Return (X, Y) of the center of cell containing provided text 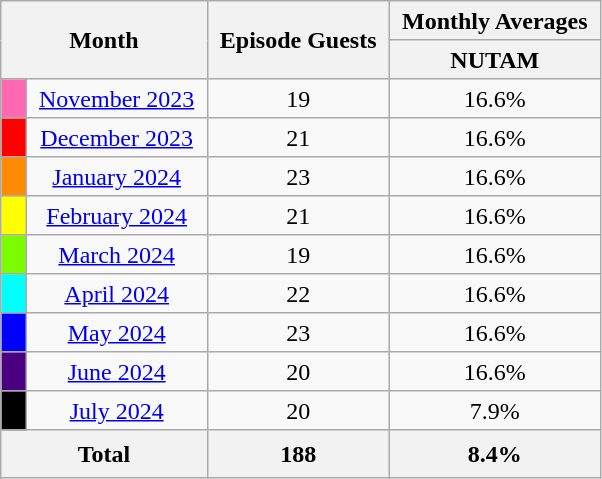
NUTAM (494, 60)
Total (104, 454)
January 2024 (116, 176)
June 2024 (116, 372)
7.9% (494, 410)
Month (104, 40)
November 2023 (116, 98)
Monthly Averages (494, 20)
March 2024 (116, 254)
December 2023 (116, 138)
April 2024 (116, 294)
February 2024 (116, 216)
188 (298, 454)
22 (298, 294)
July 2024 (116, 410)
May 2024 (116, 332)
Episode Guests (298, 40)
8.4% (494, 454)
